Return [x, y] of the center of cell containing provided text 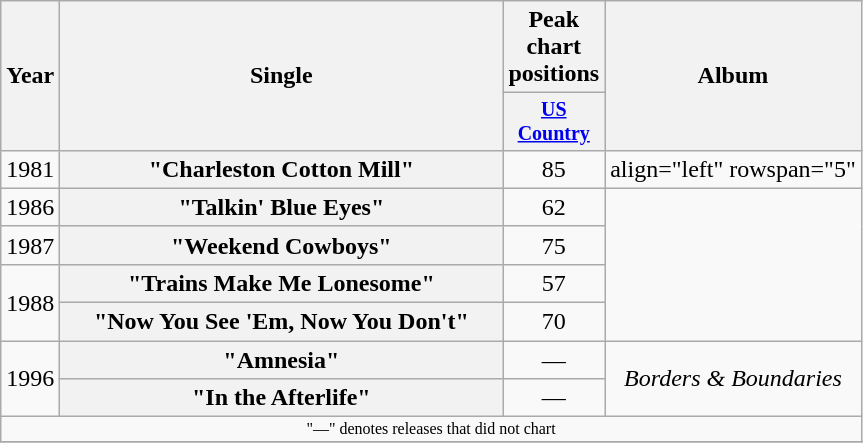
Peak chartpositions [554, 47]
"—" denotes releases that did not chart [432, 429]
75 [554, 245]
Album [734, 76]
align="left" rowspan="5" [734, 169]
US Country [554, 122]
57 [554, 283]
"Talkin' Blue Eyes" [282, 207]
85 [554, 169]
1996 [30, 379]
Borders & Boundaries [734, 379]
1981 [30, 169]
62 [554, 207]
1986 [30, 207]
"Amnesia" [282, 360]
70 [554, 322]
"In the Afterlife" [282, 398]
1988 [30, 302]
"Charleston Cotton Mill" [282, 169]
Year [30, 76]
Single [282, 76]
"Trains Make Me Lonesome" [282, 283]
1987 [30, 245]
"Now You See 'Em, Now You Don't" [282, 322]
"Weekend Cowboys" [282, 245]
